Return the (X, Y) coordinate for the center point of the cell that contains the specified text.  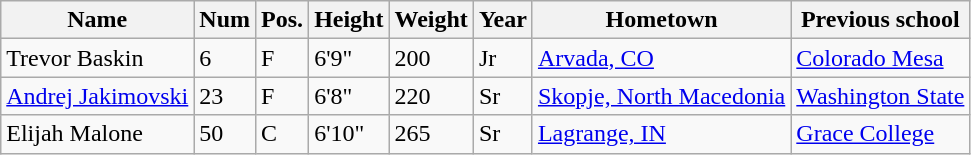
23 (225, 96)
Jr (502, 58)
50 (225, 134)
6'8" (349, 96)
Trevor Baskin (98, 58)
Washington State (880, 96)
Lagrange, IN (661, 134)
6'10" (349, 134)
C (282, 134)
Arvada, CO (661, 58)
265 (431, 134)
Elijah Malone (98, 134)
Previous school (880, 20)
220 (431, 96)
Grace College (880, 134)
Year (502, 20)
6 (225, 58)
Name (98, 20)
Andrej Jakimovski (98, 96)
200 (431, 58)
Hometown (661, 20)
Weight (431, 20)
Skopje, North Macedonia (661, 96)
Pos. (282, 20)
Num (225, 20)
6'9" (349, 58)
Colorado Mesa (880, 58)
Height (349, 20)
